Output the [X, Y] coordinate of the center of the cell containing the given text.  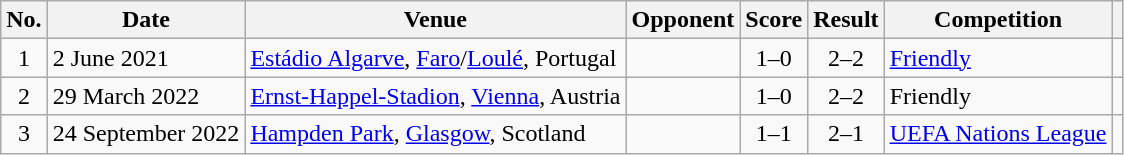
2 [24, 96]
24 September 2022 [146, 134]
Score [774, 20]
3 [24, 134]
Venue [436, 20]
Competition [998, 20]
Ernst-Happel-Stadion, Vienna, Austria [436, 96]
No. [24, 20]
Result [846, 20]
Estádio Algarve, Faro/Loulé, Portugal [436, 58]
1 [24, 58]
29 March 2022 [146, 96]
UEFA Nations League [998, 134]
1–1 [774, 134]
Hampden Park, Glasgow, Scotland [436, 134]
Opponent [683, 20]
2 June 2021 [146, 58]
2–1 [846, 134]
Date [146, 20]
